Identify which cell holds the provided text, then report its [x, y] central coordinate. 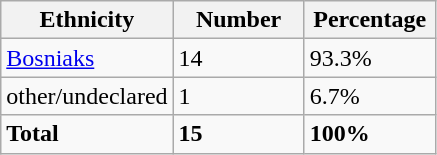
Percentage [370, 20]
1 [238, 96]
Bosniaks [87, 58]
Total [87, 134]
Number [238, 20]
other/undeclared [87, 96]
100% [370, 134]
Ethnicity [87, 20]
14 [238, 58]
6.7% [370, 96]
93.3% [370, 58]
15 [238, 134]
